Provide the [x, y] coordinate of the cell's center where the given text is located.  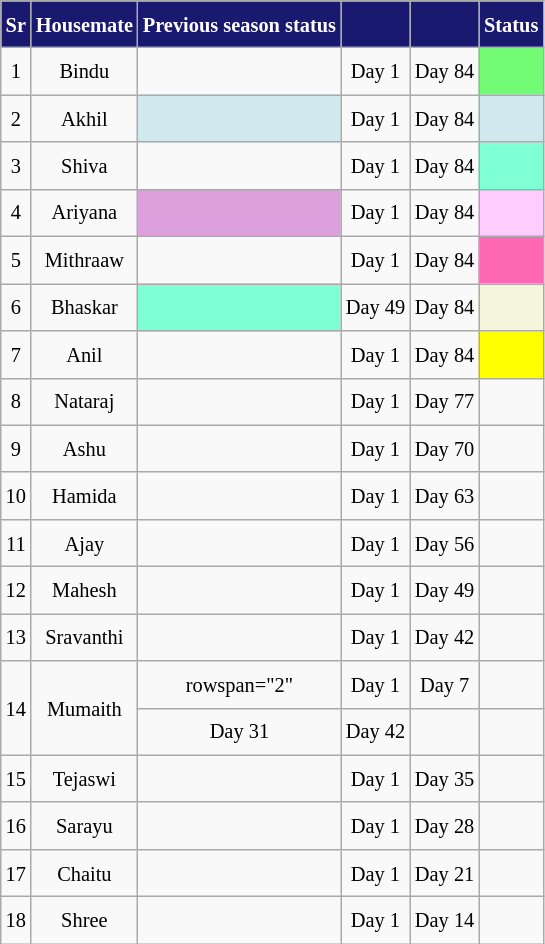
Sravanthi [84, 636]
Sarayu [84, 826]
6 [16, 306]
Day 56 [444, 542]
15 [16, 778]
9 [16, 448]
Day 31 [240, 732]
16 [16, 826]
Day 63 [444, 496]
Status [511, 24]
rowspan="2" [240, 684]
Ajay [84, 542]
1 [16, 72]
Mumaith [84, 708]
Day 70 [444, 448]
Anil [84, 354]
Housemate [84, 24]
Day 77 [444, 402]
7 [16, 354]
Tejaswi [84, 778]
Day 7 [444, 684]
Ashu [84, 448]
Ariyana [84, 212]
12 [16, 590]
3 [16, 166]
Nataraj [84, 402]
Day 14 [444, 920]
Bhaskar [84, 306]
Chaitu [84, 872]
4 [16, 212]
14 [16, 708]
Shree [84, 920]
Day 28 [444, 826]
Previous season status [240, 24]
Mithraaw [84, 260]
Shiva [84, 166]
Mahesh [84, 590]
13 [16, 636]
18 [16, 920]
Sr [16, 24]
17 [16, 872]
8 [16, 402]
2 [16, 118]
Hamida [84, 496]
Day 21 [444, 872]
Bindu [84, 72]
11 [16, 542]
5 [16, 260]
Day 35 [444, 778]
10 [16, 496]
Akhil [84, 118]
